Search for the cell housing the specified text and yield its (X, Y) center coordinate. 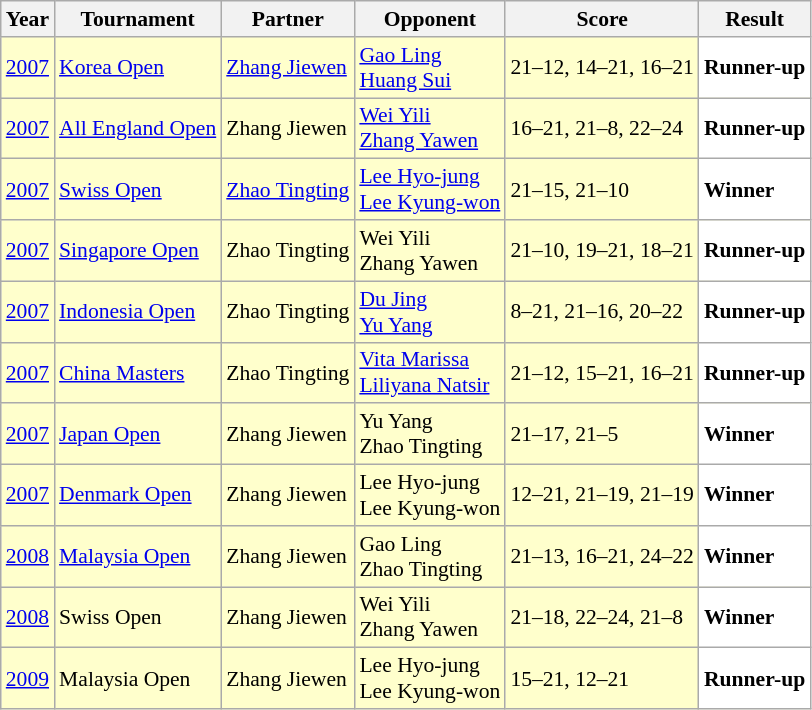
21–12, 14–21, 16–21 (602, 68)
2009 (28, 678)
21–17, 21–5 (602, 434)
Yu Yang Zhao Tingting (430, 434)
Result (754, 19)
Japan Open (138, 434)
Singapore Open (138, 250)
Score (602, 19)
21–12, 15–21, 16–21 (602, 372)
Year (28, 19)
Tournament (138, 19)
Korea Open (138, 68)
China Masters (138, 372)
21–13, 16–21, 24–22 (602, 556)
16–21, 21–8, 22–24 (602, 128)
Indonesia Open (138, 312)
15–21, 12–21 (602, 678)
Gao Ling Huang Sui (430, 68)
Du Jing Yu Yang (430, 312)
Opponent (430, 19)
Gao Ling Zhao Tingting (430, 556)
21–10, 19–21, 18–21 (602, 250)
Denmark Open (138, 496)
12–21, 21–19, 21–19 (602, 496)
8–21, 21–16, 20–22 (602, 312)
21–15, 21–10 (602, 190)
21–18, 22–24, 21–8 (602, 618)
Partner (288, 19)
All England Open (138, 128)
Vita Marissa Liliyana Natsir (430, 372)
